Identify which cell holds the provided text, then report its (X, Y) central coordinate. 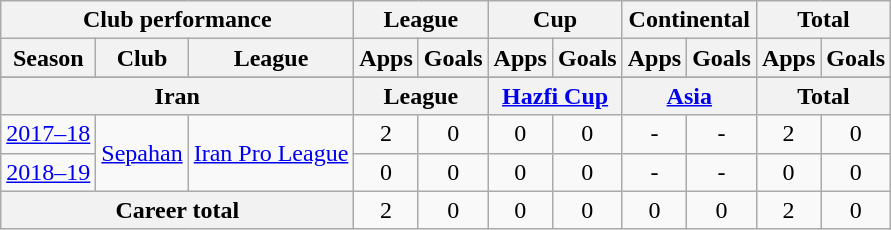
Hazfi Cup (555, 96)
Iran (178, 96)
2018–19 (48, 172)
Season (48, 58)
Iran Pro League (271, 153)
Career total (178, 210)
2017–18 (48, 134)
Club performance (178, 20)
Club (142, 58)
Continental (689, 20)
Asia (689, 96)
Sepahan (142, 153)
Cup (555, 20)
